Capture the cell that displays the provided text and extract its [X, Y] central coordinate. 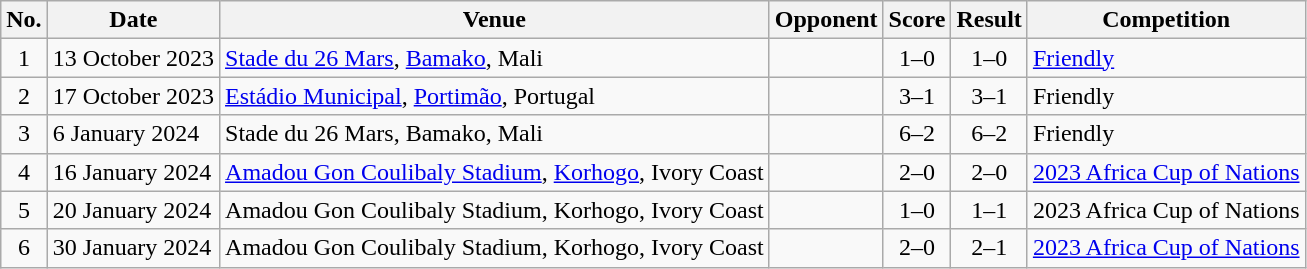
No. [24, 20]
Date [133, 20]
2–1 [989, 248]
2 [24, 96]
Estádio Municipal, Portimão, Portugal [495, 96]
30 January 2024 [133, 248]
5 [24, 210]
Result [989, 20]
Venue [495, 20]
17 October 2023 [133, 96]
3 [24, 134]
1 [24, 58]
Competition [1166, 20]
16 January 2024 [133, 172]
13 October 2023 [133, 58]
1–1 [989, 210]
6 January 2024 [133, 134]
Opponent [826, 20]
20 January 2024 [133, 210]
Score [917, 20]
6 [24, 248]
4 [24, 172]
